Return [x, y] of the center of cell containing provided text 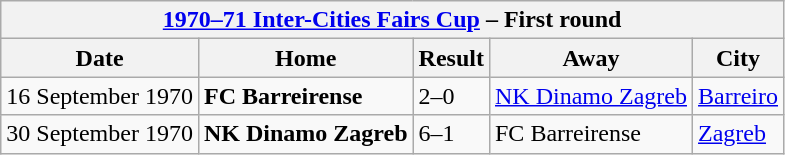
Home [306, 58]
6–1 [451, 134]
1970–71 Inter-Cities Fairs Cup – First round [392, 20]
2–0 [451, 96]
Result [451, 58]
Away [590, 58]
Barreiro [738, 96]
Date [100, 58]
30 September 1970 [100, 134]
16 September 1970 [100, 96]
City [738, 58]
Zagreb [738, 134]
